From the cell containing the given text, extract its center point as [X, Y] coordinate. 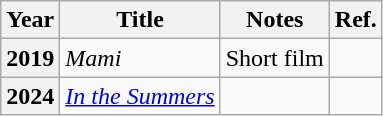
Ref. [356, 20]
Title [140, 20]
Notes [274, 20]
In the Summers [140, 96]
2024 [30, 96]
Year [30, 20]
Short film [274, 58]
Mami [140, 58]
2019 [30, 58]
